Locate the cell with the specified text and output its (x, y) center coordinate. 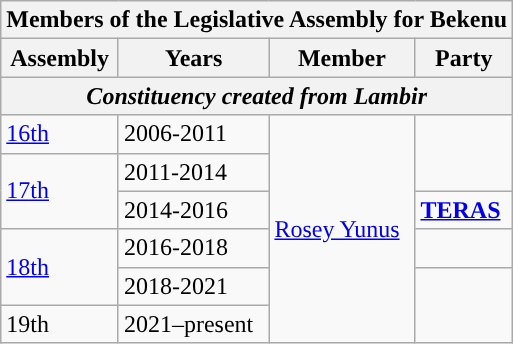
17th (60, 191)
16th (60, 134)
Rosey Yunus (342, 229)
Party (464, 58)
2018-2021 (193, 286)
19th (60, 324)
2011-2014 (193, 172)
2014-2016 (193, 210)
18th (60, 267)
2016-2018 (193, 248)
Member (342, 58)
2021–present (193, 324)
Years (193, 58)
TERAS (464, 210)
2006-2011 (193, 134)
Members of the Legislative Assembly for Bekenu (257, 20)
Assembly (60, 58)
Constituency created from Lambir (257, 96)
